For the text-containing cell, return its midpoint in (X, Y) coordinate format. 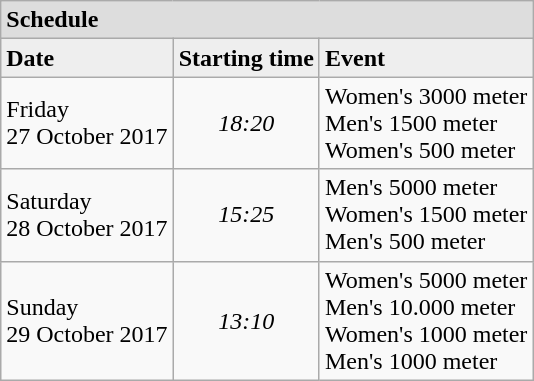
18:20 (246, 123)
Date (87, 58)
Men's 5000 meter Women's 1500 meter Men's 500 meter (426, 215)
Women's 3000 meter Men's 1500 meter Women's 500 meter (426, 123)
Friday 27 October 2017 (87, 123)
15:25 (246, 215)
13:10 (246, 320)
Starting time (246, 58)
Schedule (267, 20)
Event (426, 58)
Women's 5000 meter Men's 10.000 meter Women's 1000 meter Men's 1000 meter (426, 320)
Sunday 29 October 2017 (87, 320)
Saturday 28 October 2017 (87, 215)
